Identify which cell holds the provided text, then report its [x, y] central coordinate. 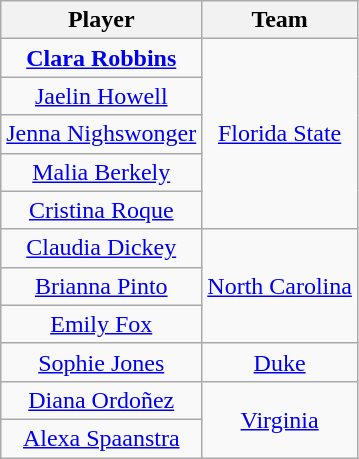
Diana Ordoñez [102, 400]
Jenna Nighswonger [102, 134]
Clara Robbins [102, 58]
Emily Fox [102, 324]
Florida State [280, 134]
Player [102, 20]
Jaelin Howell [102, 96]
Alexa Spaanstra [102, 438]
Virginia [280, 419]
North Carolina [280, 286]
Malia Berkely [102, 172]
Duke [280, 362]
Cristina Roque [102, 210]
Brianna Pinto [102, 286]
Sophie Jones [102, 362]
Team [280, 20]
Claudia Dickey [102, 248]
